Find where the given text appears and provide that cell's center as [X, Y] coordinate. 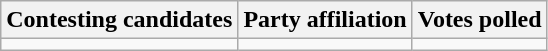
Votes polled [480, 20]
Party affiliation [325, 20]
Contesting candidates [120, 20]
